Pinpoint the cell where the given text exists, returning its (X, Y) midpoint coordinate. 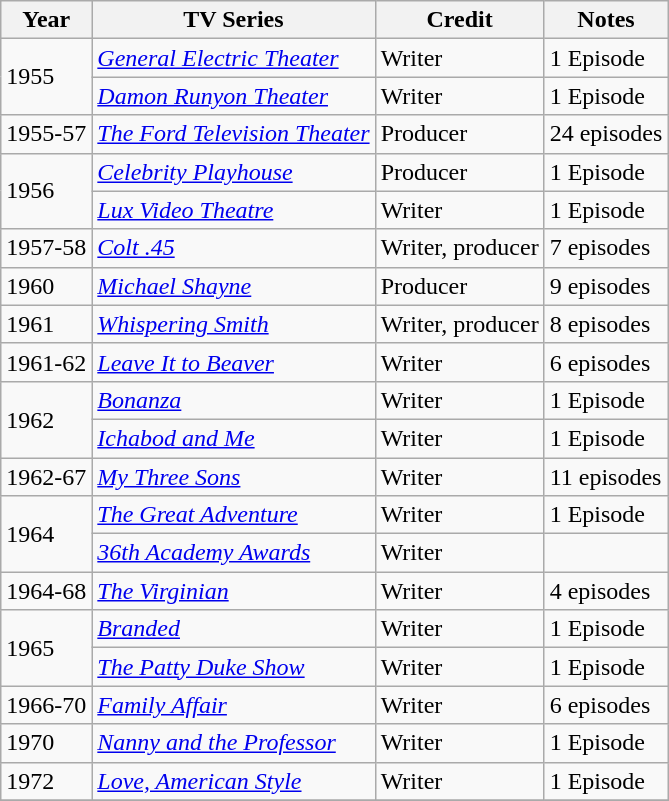
11 episodes (606, 477)
1972 (46, 781)
The Great Adventure (234, 515)
Year (46, 20)
36th Academy Awards (234, 553)
1970 (46, 743)
Ichabod and Me (234, 438)
The Virginian (234, 591)
7 episodes (606, 248)
1960 (46, 286)
Colt .45 (234, 248)
Notes (606, 20)
1955-57 (46, 134)
TV Series (234, 20)
1964-68 (46, 591)
4 episodes (606, 591)
General Electric Theater (234, 58)
Credit (460, 20)
1957-58 (46, 248)
Michael Shayne (234, 286)
The Ford Television Theater (234, 134)
8 episodes (606, 324)
Leave It to Beaver (234, 362)
1956 (46, 191)
1964 (46, 534)
1962-67 (46, 477)
Celebrity Playhouse (234, 172)
1961 (46, 324)
Whispering Smith (234, 324)
9 episodes (606, 286)
1955 (46, 77)
Nanny and the Professor (234, 743)
My Three Sons (234, 477)
Lux Video Theatre (234, 210)
Family Affair (234, 705)
1962 (46, 419)
Bonanza (234, 400)
Branded (234, 629)
Love, American Style (234, 781)
1961-62 (46, 362)
1966-70 (46, 705)
The Patty Duke Show (234, 667)
1965 (46, 648)
24 episodes (606, 134)
Damon Runyon Theater (234, 96)
